Search for the cell housing the specified text and yield its (X, Y) center coordinate. 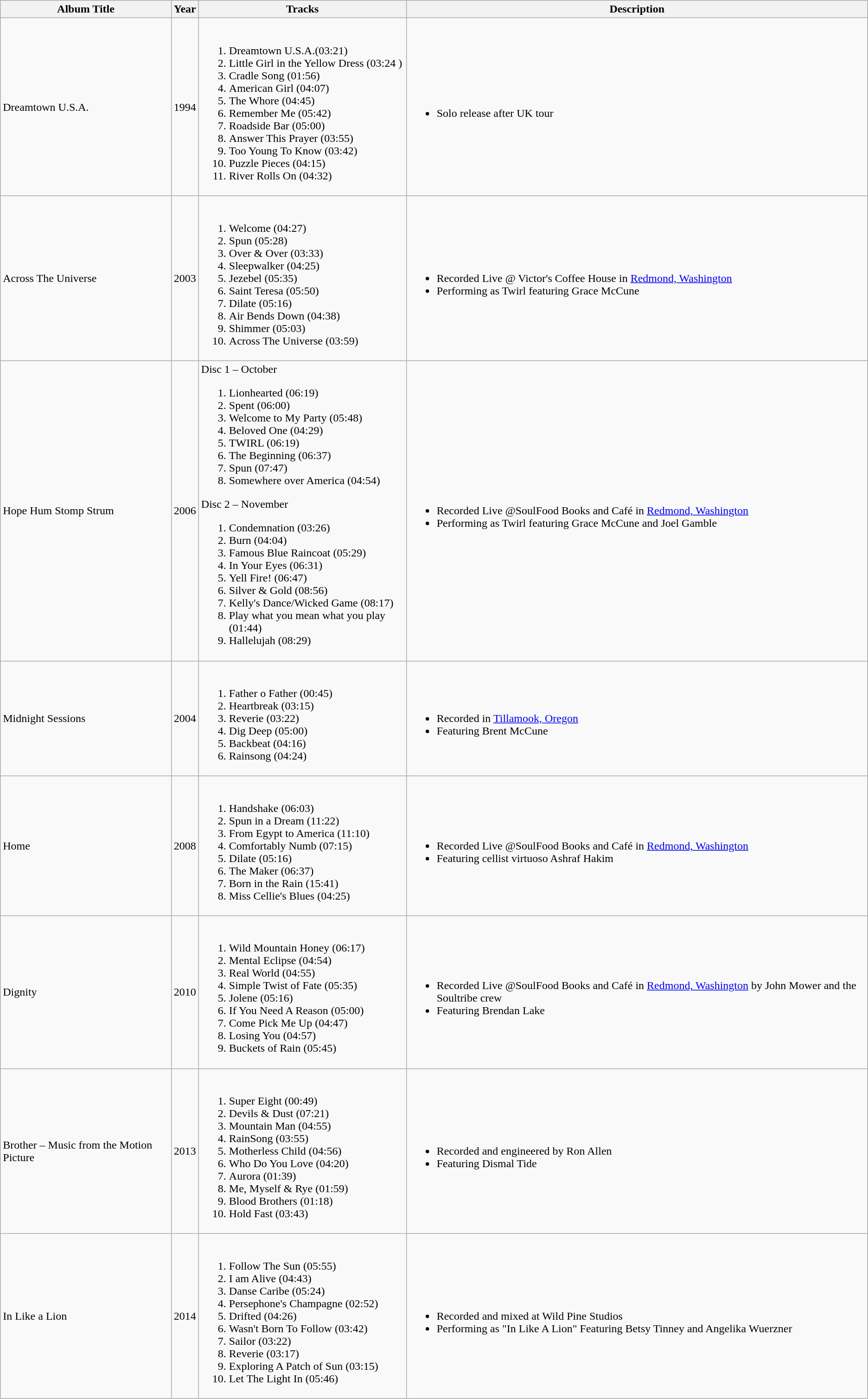
2014 (185, 1316)
Recorded in Tillamook, OregonFeaturing Brent McCune (637, 718)
2003 (185, 278)
2004 (185, 718)
Dignity (86, 992)
Recorded Live @ Victor's Coffee House in Redmond, WashingtonPerforming as Twirl featuring Grace McCune (637, 278)
Tracks (302, 9)
Year (185, 9)
Recorded Live @SoulFood Books and Café in Redmond, WashingtonPerforming as Twirl featuring Grace McCune and Joel Gamble (637, 511)
Recorded and mixed at Wild Pine StudiosPerforming as "In Like A Lion" Featuring Betsy Tinney and Angelika Wuerzner (637, 1316)
Dreamtown U.S.A. (86, 107)
2006 (185, 511)
Father o Father (00:45)Heartbreak (03:15)Reverie (03:22)Dig Deep (05:00)Backbeat (04:16)Rainsong (04:24) (302, 718)
Description (637, 9)
Brother – Music from the Motion Picture (86, 1151)
Recorded and engineered by Ron AllenFeaturing Dismal Tide (637, 1151)
In Like a Lion (86, 1316)
Solo release after UK tour (637, 107)
2013 (185, 1151)
2010 (185, 992)
Midnight Sessions (86, 718)
Hope Hum Stomp Strum (86, 511)
Recorded Live @SoulFood Books and Café in Redmond, Washington by John Mower and the Soultribe crewFeaturing Brendan Lake (637, 992)
1994 (185, 107)
Recorded Live @SoulFood Books and Café in Redmond, WashingtonFeaturing cellist virtuoso Ashraf Hakim (637, 846)
Across The Universe (86, 278)
2008 (185, 846)
Album Title (86, 9)
Home (86, 846)
